Find where the given text appears and provide that cell's center as [X, Y] coordinate. 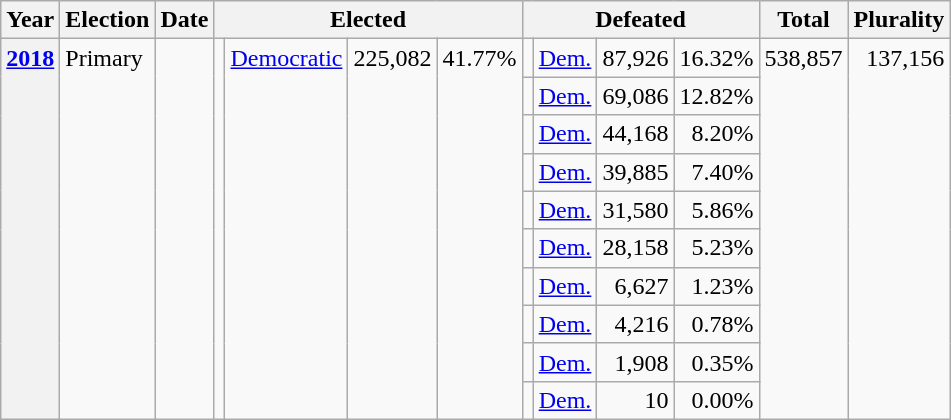
Year [30, 20]
31,580 [636, 210]
69,086 [636, 96]
Election [108, 20]
538,857 [804, 230]
2018 [30, 230]
Democratic [286, 230]
Primary [108, 230]
39,885 [636, 172]
1,908 [636, 362]
10 [636, 400]
Defeated [640, 20]
4,216 [636, 324]
0.35% [716, 362]
0.78% [716, 324]
Date [184, 20]
28,158 [636, 248]
16.32% [716, 58]
7.40% [716, 172]
1.23% [716, 286]
44,168 [636, 134]
6,627 [636, 286]
5.86% [716, 210]
5.23% [716, 248]
137,156 [899, 230]
41.77% [480, 230]
Plurality [899, 20]
Elected [368, 20]
Total [804, 20]
225,082 [392, 230]
87,926 [636, 58]
12.82% [716, 96]
0.00% [716, 400]
8.20% [716, 134]
